Return the [x, y] coordinate for the center point of the cell that contains the specified text.  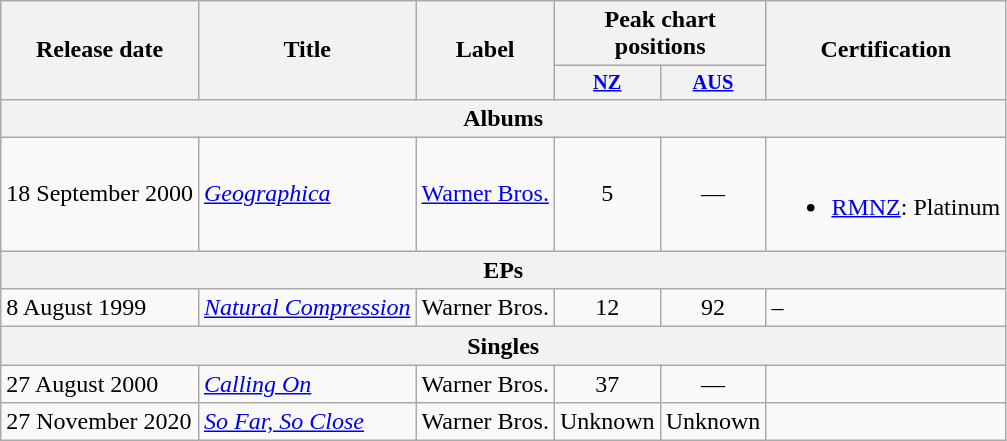
– [886, 308]
27 August 2000 [100, 384]
5 [607, 194]
Natural Compression [307, 308]
EPs [504, 270]
Albums [504, 118]
So Far, So Close [307, 422]
Title [307, 50]
Singles [504, 346]
Certification [886, 50]
8 August 1999 [100, 308]
18 September 2000 [100, 194]
Label [485, 50]
RMNZ: Platinum [886, 194]
27 November 2020 [100, 422]
92 [713, 308]
NZ [607, 83]
Peak chart positions [660, 34]
AUS [713, 83]
Calling On [307, 384]
Release date [100, 50]
Geographica [307, 194]
37 [607, 384]
12 [607, 308]
